Locate the cell with the specified text and output its [X, Y] center coordinate. 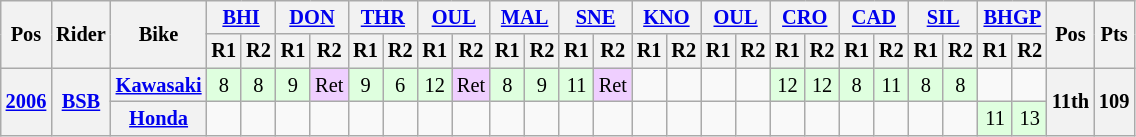
DON [312, 17]
Honda [159, 118]
SIL [944, 17]
2006 [26, 102]
11th [1070, 102]
CRO [804, 17]
Kawasaki [159, 85]
Bike [159, 34]
BHGP [1012, 17]
Rider [81, 34]
MAL [524, 17]
SNE [596, 17]
6 [400, 85]
13 [1030, 118]
THR [382, 17]
BHI [240, 17]
109 [1114, 102]
CAD [874, 17]
KNO [666, 17]
Pts [1114, 34]
BSB [81, 102]
